Capture the cell that displays the provided text and extract its (x, y) central coordinate. 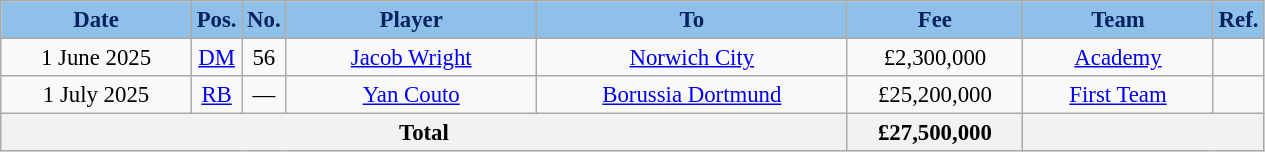
£25,200,000 (935, 95)
No. (264, 20)
Academy (1118, 58)
First Team (1118, 95)
Player (412, 20)
Date (96, 20)
56 (264, 58)
Jacob Wright (412, 58)
Borussia Dortmund (692, 95)
£27,500,000 (935, 133)
1 July 2025 (96, 95)
Pos. (216, 20)
Yan Couto (412, 95)
Ref. (1238, 20)
Total (424, 133)
To (692, 20)
Fee (935, 20)
— (264, 95)
Team (1118, 20)
Norwich City (692, 58)
1 June 2025 (96, 58)
£2,300,000 (935, 58)
RB (216, 95)
DM (216, 58)
